Output the (X, Y) coordinate of the center of the cell containing the given text.  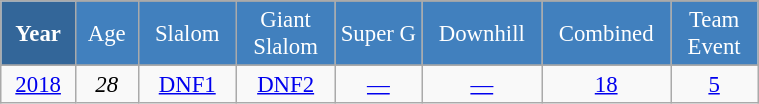
DNF2 (285, 85)
DNF1 (187, 85)
Downhill (482, 34)
Team Event (714, 34)
GiantSlalom (285, 34)
5 (714, 85)
2018 (38, 85)
Slalom (187, 34)
Combined (606, 34)
Age (108, 34)
18 (606, 85)
Super G (378, 34)
Year (38, 34)
28 (108, 85)
